Detect which cell encompasses the target text, then output its [x, y] center coordinate. 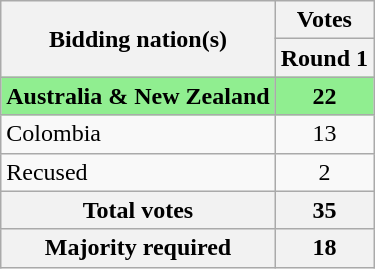
Recused [138, 172]
Australia & New Zealand [138, 96]
Bidding nation(s) [138, 39]
Colombia [138, 134]
13 [324, 134]
35 [324, 210]
Total votes [138, 210]
2 [324, 172]
Majority required [138, 248]
18 [324, 248]
Votes [324, 20]
Round 1 [324, 58]
22 [324, 96]
